Provide the [X, Y] coordinate of the cell's center where the given text is located.  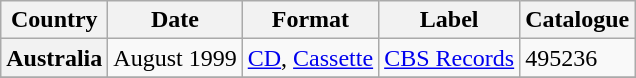
CBS Records [450, 58]
Date [175, 20]
Format [310, 20]
Catalogue [578, 20]
Australia [54, 58]
Label [450, 20]
495236 [578, 58]
August 1999 [175, 58]
Country [54, 20]
CD, Cassette [310, 58]
